Find where the given text appears and provide that cell's center as (x, y) coordinate. 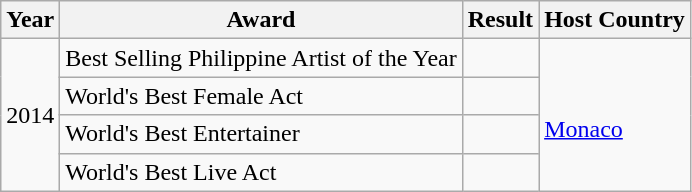
World's Best Live Act (261, 172)
Host Country (615, 20)
Result (500, 20)
Monaco (615, 115)
World's Best Female Act (261, 96)
Best Selling Philippine Artist of the Year (261, 58)
Year (30, 20)
Award (261, 20)
World's Best Entertainer (261, 134)
2014 (30, 115)
